For the text-containing cell, return its midpoint in (x, y) coordinate format. 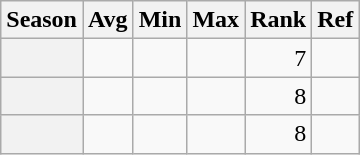
Min (160, 20)
Season (42, 20)
Rank (278, 20)
7 (278, 58)
Avg (108, 20)
Max (216, 20)
Ref (336, 20)
